Locate the cell with the specified text and output its [x, y] center coordinate. 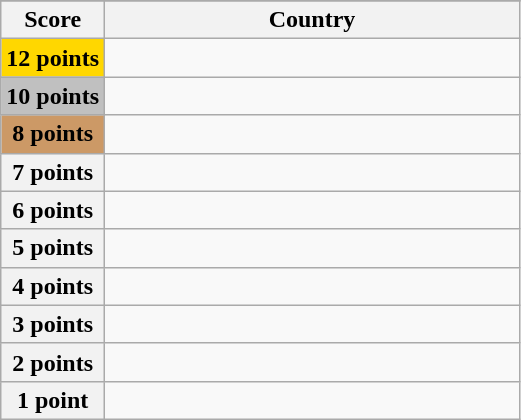
10 points [53, 96]
2 points [53, 362]
Country [312, 20]
4 points [53, 286]
6 points [53, 210]
7 points [53, 172]
Score [53, 20]
8 points [53, 134]
3 points [53, 324]
1 point [53, 400]
5 points [53, 248]
12 points [53, 58]
